Locate the cell with the specified text and output its [X, Y] center coordinate. 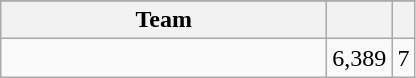
Team [164, 20]
6,389 [360, 58]
7 [404, 58]
